Find where the given text appears and provide that cell's center as (x, y) coordinate. 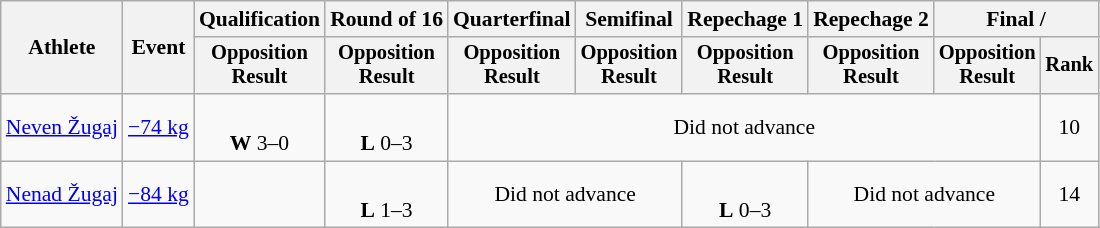
Repechage 1 (745, 19)
W 3–0 (260, 128)
Athlete (62, 48)
Nenad Žugaj (62, 194)
Repechage 2 (871, 19)
14 (1070, 194)
Neven Žugaj (62, 128)
Quarterfinal (512, 19)
Final / (1016, 19)
Qualification (260, 19)
Event (158, 48)
Semifinal (630, 19)
Round of 16 (386, 19)
−74 kg (158, 128)
L 1–3 (386, 194)
Rank (1070, 66)
10 (1070, 128)
−84 kg (158, 194)
